Identify which cell holds the provided text, then report its [x, y] central coordinate. 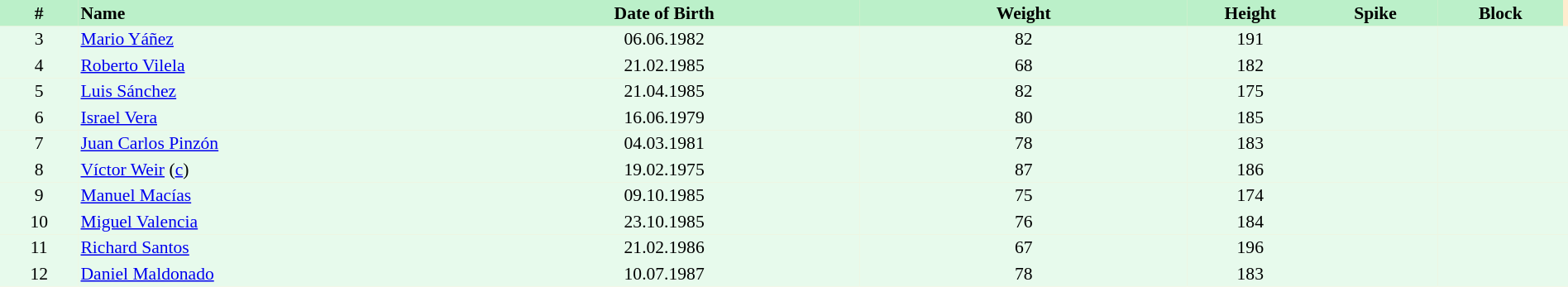
Richard Santos [273, 248]
5 [39, 91]
Block [1500, 13]
9 [39, 195]
12 [39, 274]
Spike [1374, 13]
175 [1250, 91]
6 [39, 117]
182 [1250, 65]
Weight [1024, 13]
87 [1024, 170]
Roberto Vilela [273, 65]
76 [1024, 222]
174 [1250, 195]
06.06.1982 [664, 40]
Height [1250, 13]
21.02.1986 [664, 248]
Name [273, 13]
4 [39, 65]
3 [39, 40]
7 [39, 144]
75 [1024, 195]
Juan Carlos Pinzón [273, 144]
186 [1250, 170]
191 [1250, 40]
21.04.1985 [664, 91]
04.03.1981 [664, 144]
09.10.1985 [664, 195]
184 [1250, 222]
Manuel Macías [273, 195]
Israel Vera [273, 117]
Date of Birth [664, 13]
10.07.1987 [664, 274]
Miguel Valencia [273, 222]
10 [39, 222]
11 [39, 248]
185 [1250, 117]
19.02.1975 [664, 170]
Víctor Weir (c) [273, 170]
196 [1250, 248]
80 [1024, 117]
21.02.1985 [664, 65]
23.10.1985 [664, 222]
# [39, 13]
Luis Sánchez [273, 91]
Daniel Maldonado [273, 274]
68 [1024, 65]
Mario Yáñez [273, 40]
8 [39, 170]
67 [1024, 248]
16.06.1979 [664, 117]
